Scan for the cell matching the given text and deliver its [X, Y] coordinate at center. 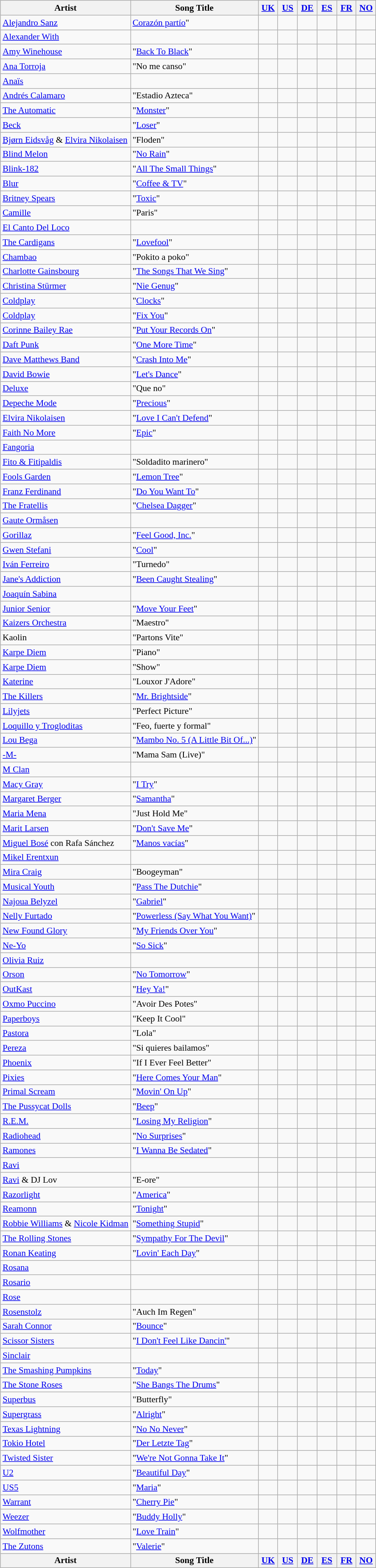
Alexander With [65, 37]
"Clocks" [194, 301]
Gorillaz [65, 535]
Charlotte Gainsbourg [65, 271]
-M- [65, 755]
"Louxor J'Adore" [194, 682]
"Maria" [194, 1487]
Iván Ferreiro [65, 564]
Maria Mena [65, 813]
"Lovin' Each Day" [194, 1253]
The Automatic [65, 110]
Dave Matthews Band [65, 359]
"Keep It Cool" [194, 1019]
"Today" [194, 1370]
"America" [194, 1194]
Warrant [65, 1502]
"Beautiful Day" [194, 1473]
Pixies [65, 1077]
Superbus [65, 1399]
Primal Scream [65, 1092]
Lou Bega [65, 740]
"Valerie" [194, 1546]
"Mama Sam (Live)" [194, 755]
Britney Spears [65, 198]
Christina Stürmer [65, 286]
"Avoir Des Potes" [194, 1004]
Margaret Berger [65, 799]
"Toxic" [194, 198]
"Something Stupid" [194, 1224]
Nelly Furtado [65, 916]
"Chelsea Dagger" [194, 506]
M Clan [65, 769]
"Mambo No. 5 (A Little Bit Of...)" [194, 740]
Franz Ferdinand [65, 491]
Wolfmother [65, 1531]
Supergrass [65, 1414]
"Nie Genug" [194, 286]
Gaute Ormåsen [65, 521]
"Perfect Picture" [194, 711]
The Pussycat Dolls [65, 1107]
"Buddy Holly" [194, 1517]
The Stone Roses [65, 1385]
Sinclair [65, 1355]
"She Bangs The Drums" [194, 1385]
Elvira Nikolaisen [65, 418]
Reamonn [65, 1209]
Blur [65, 183]
"Hey Ya!" [194, 989]
"E-ore" [194, 1180]
"Maestro" [194, 623]
"Bounce" [194, 1326]
"Piano" [194, 652]
"Precious" [194, 403]
Scissor Sisters [65, 1341]
"I Try" [194, 784]
The Fratellis [65, 506]
New Found Glory [65, 931]
"Been Caught Stealing" [194, 579]
Oxmo Puccino [65, 1004]
Junior Senior [65, 608]
"Don't Save Me" [194, 828]
Rosario [65, 1282]
"Show" [194, 667]
Najoua Belyzel [65, 901]
"Auch Im Regen" [194, 1311]
Deluxe [65, 389]
"Movin' On Up" [194, 1092]
Camille [65, 213]
El Canto Del Loco [65, 227]
Pastora [65, 1033]
"Cool" [194, 550]
Anaïs [65, 81]
"Manos vacías" [194, 843]
"Pokito a poko" [194, 257]
"My Friends Over You" [194, 931]
Beck [65, 125]
Mikel Erentxun [65, 857]
"No me canso" [194, 66]
Fangoria [65, 447]
Marit Larsen [65, 828]
Fito & Fitipaldis [65, 462]
"If I Ever Feel Better" [194, 1063]
The Zutons [65, 1546]
Alejandro Sanz [65, 22]
"Feo, fuerte y formal" [194, 725]
Daft Punk [65, 345]
Ronan Keating [65, 1253]
Musical Youth [65, 887]
US5 [65, 1487]
"Alright" [194, 1414]
Ne-Yo [65, 945]
"No Rain" [194, 154]
"Powerless (Say What You Want)" [194, 916]
"The Songs That We Sing" [194, 271]
Weezer [65, 1517]
"Soldadito marinero" [194, 462]
"Do You Want To" [194, 491]
"Lemon Tree" [194, 477]
"I Wanna Be Sedated" [194, 1151]
"Partons Vite" [194, 638]
Phoenix [65, 1063]
"Beep" [194, 1107]
Ana Torroja [65, 66]
"Let's Dance" [194, 374]
"Here Comes Your Man" [194, 1077]
David Bowie [65, 374]
Joaquín Sabina [65, 594]
Ramones [65, 1151]
The Killers [65, 696]
"Crash Into Me" [194, 359]
Depeche Mode [65, 403]
Kaizers Orchestra [65, 623]
"Love I Can't Defend" [194, 418]
Mira Craig [65, 872]
Paperboys [65, 1019]
The Rolling Stones [65, 1238]
Tokio Hotel [65, 1443]
Olivia Ruiz [65, 960]
"Feel Good, Inc." [194, 535]
The Cardigans [65, 242]
"Monster" [194, 110]
OutKast [65, 989]
"So Sick" [194, 945]
"Estadio Azteca" [194, 95]
Andrés Calamaro [65, 95]
Corinne Bailey Rae [65, 330]
"Loser" [194, 125]
Katerine [65, 682]
Corazón partío" [194, 22]
Ravi [65, 1165]
Kaolin [65, 638]
"Turnedo" [194, 564]
Blink-182 [65, 169]
"Put Your Records On" [194, 330]
Blind Melon [65, 154]
"Back To Black" [194, 52]
Radiohead [65, 1136]
"Tonight" [194, 1209]
"Epic" [194, 433]
U2 [65, 1473]
"Losing My Religion" [194, 1121]
"Coffee & TV" [194, 183]
"Love Train" [194, 1531]
Rosenstolz [65, 1311]
Razorlight [65, 1194]
"No Surprises" [194, 1136]
"Lovefool" [194, 242]
"Lola" [194, 1033]
Bjørn Eidsvåg & Elvira Nikolaisen [65, 139]
Macy Gray [65, 784]
"Floden" [194, 139]
"Mr. Brightside" [194, 696]
Texas Lightning [65, 1429]
R.E.M. [65, 1121]
Ravi & DJ Lov [65, 1180]
"Si quieres bailamos" [194, 1048]
"Der Letzte Tag" [194, 1443]
Faith No More [65, 433]
"Fix You" [194, 315]
Jane's Addiction [65, 579]
Sarah Connor [65, 1326]
Pereza [65, 1048]
Rosana [65, 1267]
Loquillo y Trogloditas [65, 725]
"All The Small Things" [194, 169]
"Gabriel" [194, 901]
"Just Hold Me" [194, 813]
"Paris" [194, 213]
The Smashing Pumpkins [65, 1370]
Chambao [65, 257]
Gwen Stefani [65, 550]
Orson [65, 975]
"No No Never" [194, 1429]
Twisted Sister [65, 1458]
"Que no" [194, 389]
"No Tomorrow" [194, 975]
"Samantha" [194, 799]
"One More Time" [194, 345]
"Butterfly" [194, 1399]
"We're Not Gonna Take It" [194, 1458]
"Pass The Dutchie" [194, 887]
Miguel Bosé con Rafa Sánchez [65, 843]
"Cherry Pie" [194, 1502]
"I Don't Feel Like Dancin'" [194, 1341]
Amy Winehouse [65, 52]
Robbie Williams & Nicole Kidman [65, 1224]
"Move Your Feet" [194, 608]
Lilyjets [65, 711]
"Sympathy For The Devil" [194, 1238]
Rose [65, 1297]
"Boogeyman" [194, 872]
Fools Garden [65, 477]
